Provide the [X, Y] coordinate of the cell's center where the given text is located.  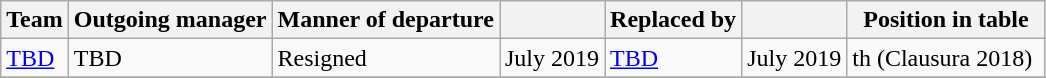
Position in table [946, 20]
Resigned [386, 58]
Team [35, 20]
Manner of departure [386, 20]
Replaced by [674, 20]
Outgoing manager [170, 20]
th (Clausura 2018) [946, 58]
